Determine the (X, Y) coordinate at the center of the cell enclosing the given text.  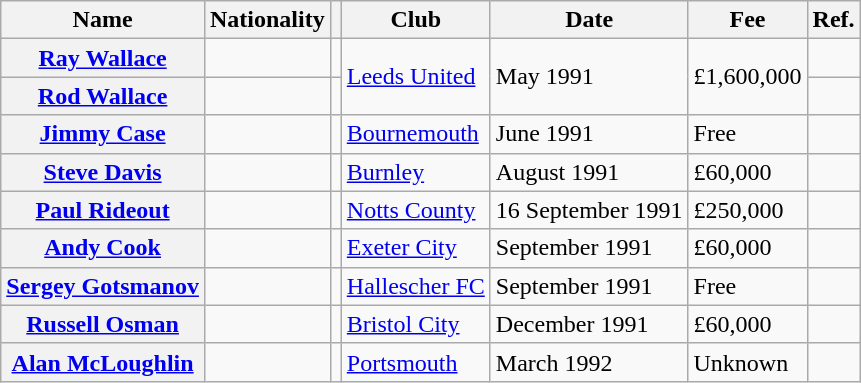
Bristol City (416, 324)
Russell Osman (103, 324)
Exeter City (416, 248)
Steve Davis (103, 172)
Club (416, 20)
December 1991 (589, 324)
August 1991 (589, 172)
Burnley (416, 172)
£250,000 (748, 210)
Date (589, 20)
Name (103, 20)
Fee (748, 20)
Bournemouth (416, 134)
Andy Cook (103, 248)
March 1992 (589, 362)
Ray Wallace (103, 58)
Rod Wallace (103, 96)
June 1991 (589, 134)
Paul Rideout (103, 210)
Alan McLoughlin (103, 362)
May 1991 (589, 77)
Nationality (267, 20)
Notts County (416, 210)
Sergey Gotsmanov (103, 286)
Ref. (834, 20)
16 September 1991 (589, 210)
£1,600,000 (748, 77)
Hallescher FC (416, 286)
Leeds United (416, 77)
Jimmy Case (103, 134)
Unknown (748, 362)
Portsmouth (416, 362)
